Find where the given text appears and provide that cell's center as [x, y] coordinate. 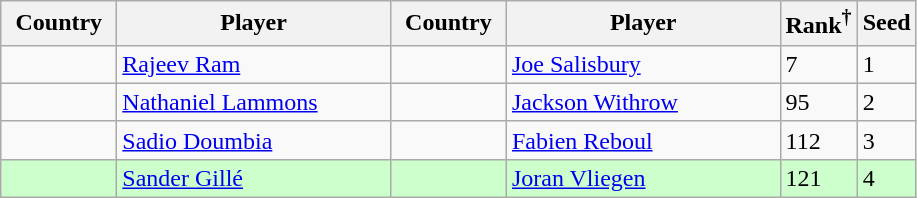
95 [818, 102]
1 [886, 64]
112 [818, 140]
Seed [886, 24]
Sander Gillé [254, 178]
Jackson Withrow [643, 102]
3 [886, 140]
Sadio Doumbia [254, 140]
121 [818, 178]
Joran Vliegen [643, 178]
7 [818, 64]
Fabien Reboul [643, 140]
4 [886, 178]
Rajeev Ram [254, 64]
Rank† [818, 24]
Nathaniel Lammons [254, 102]
2 [886, 102]
Joe Salisbury [643, 64]
